Capture the cell that displays the provided text and extract its (X, Y) central coordinate. 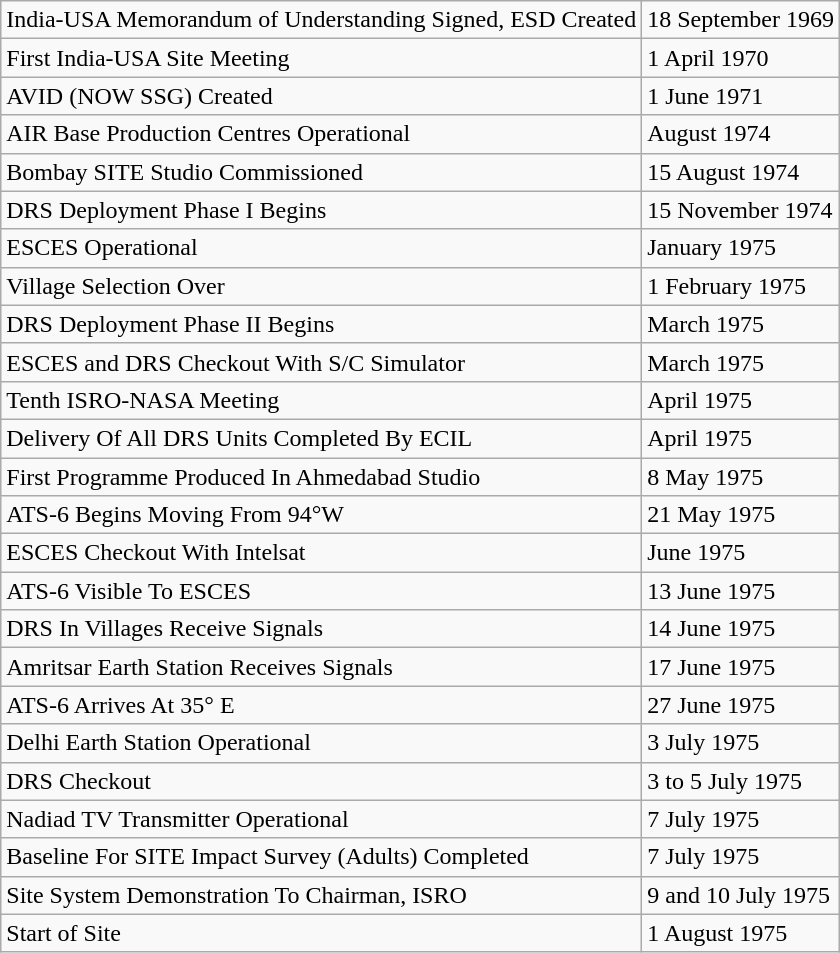
ATS-6 Visible To ESCES (322, 591)
ATS-6 Arrives At 35° E (322, 705)
India-USA Memorandum of Understanding Signed, ESD Created (322, 20)
27 June 1975 (741, 705)
Bombay SITE Studio Commissioned (322, 172)
Tenth ISRO-NASA Meeting (322, 400)
14 June 1975 (741, 629)
ESCES and DRS Checkout With S/C Simulator (322, 362)
Village Selection Over (322, 286)
DRS Deployment Phase I Begins (322, 210)
18 September 1969 (741, 20)
Delhi Earth Station Operational (322, 743)
ESCES Checkout With Intelsat (322, 553)
DRS Checkout (322, 781)
First Programme Produced In Ahmedabad Studio (322, 477)
15 November 1974 (741, 210)
Start of Site (322, 933)
ESCES Operational (322, 248)
Site System Demonstration To Chairman, ISRO (322, 895)
1 June 1971 (741, 96)
21 May 1975 (741, 515)
17 June 1975 (741, 667)
First India-USA Site Meeting (322, 58)
ATS-6 Begins Moving From 94°W (322, 515)
3 July 1975 (741, 743)
8 May 1975 (741, 477)
Amritsar Earth Station Receives Signals (322, 667)
13 June 1975 (741, 591)
Delivery Of All DRS Units Completed By ECIL (322, 438)
August 1974 (741, 134)
1 February 1975 (741, 286)
9 and 10 July 1975 (741, 895)
DRS In Villages Receive Signals (322, 629)
AIR Base Production Centres Operational (322, 134)
1 April 1970 (741, 58)
DRS Deployment Phase II Begins (322, 324)
Nadiad TV Transmitter Operational (322, 819)
15 August 1974 (741, 172)
June 1975 (741, 553)
Baseline For SITE Impact Survey (Adults) Completed (322, 857)
1 August 1975 (741, 933)
AVID (NOW SSG) Created (322, 96)
January 1975 (741, 248)
3 to 5 July 1975 (741, 781)
